For the text-containing cell, return its midpoint in [x, y] coordinate format. 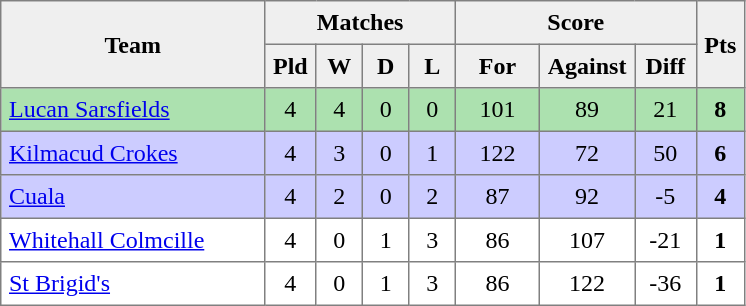
72 [586, 153]
89 [586, 110]
Pts [720, 44]
50 [666, 153]
Cuala [133, 197]
101 [497, 110]
92 [586, 197]
21 [666, 110]
Team [133, 44]
L [432, 66]
Kilmacud Crokes [133, 153]
-21 [666, 240]
-36 [666, 284]
Score [576, 23]
Diff [666, 66]
87 [497, 197]
St Brigid's [133, 284]
Lucan Sarsfields [133, 110]
W [339, 66]
8 [720, 110]
D [385, 66]
107 [586, 240]
Whitehall Colmcille [133, 240]
For [497, 66]
Matches [360, 23]
-5 [666, 197]
Against [586, 66]
6 [720, 153]
Pld [290, 66]
